Determine the [x, y] coordinate at the center of the cell enclosing the given text.  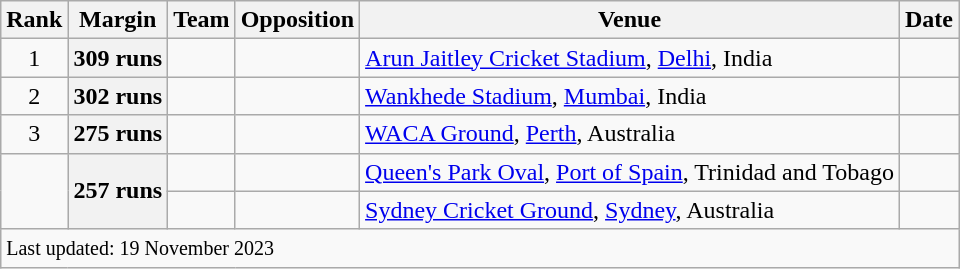
Team [202, 20]
257 runs [118, 191]
Rank [34, 20]
Arun Jaitley Cricket Stadium, Delhi, India [630, 58]
3 [34, 134]
1 [34, 58]
309 runs [118, 58]
275 runs [118, 134]
WACA Ground, Perth, Australia [630, 134]
Opposition [297, 20]
Venue [630, 20]
Last updated: 19 November 2023 [480, 248]
Margin [118, 20]
Sydney Cricket Ground, Sydney, Australia [630, 210]
302 runs [118, 96]
Date [928, 20]
Wankhede Stadium, Mumbai, India [630, 96]
2 [34, 96]
Queen's Park Oval, Port of Spain, Trinidad and Tobago [630, 172]
